Return the (X, Y) coordinate for the center point of the cell that contains the specified text.  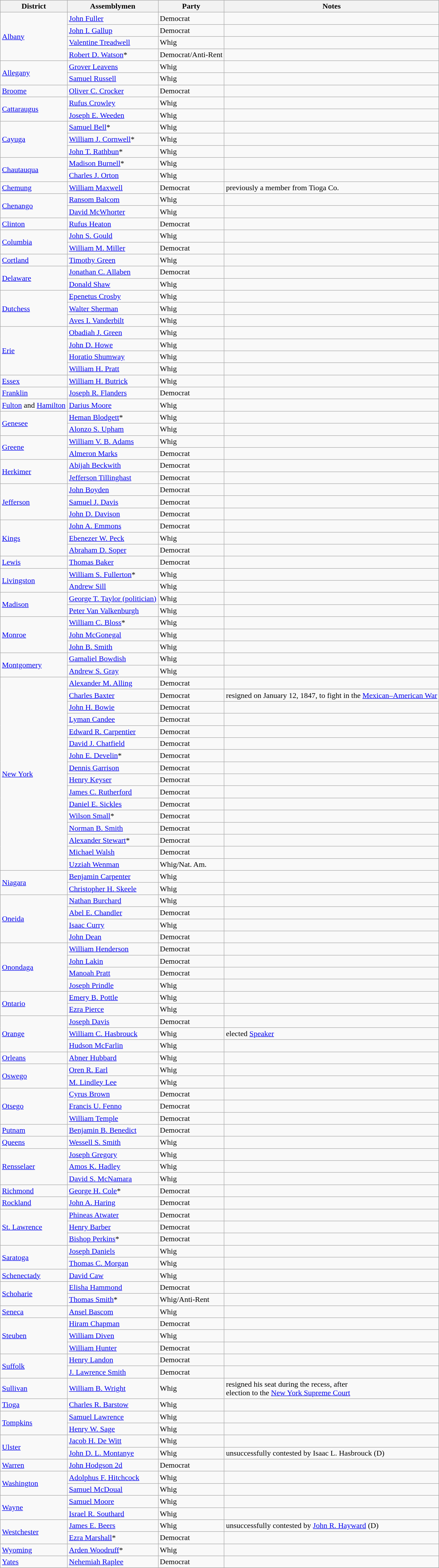
Wayne (34, 1507)
Otsego (34, 1106)
Rensselaer (34, 1167)
William Hunter (113, 1348)
Bishop Perkins* (113, 1239)
Charles J. Orton (113, 176)
Jefferson Tillinghast (113, 478)
Henry Barber (113, 1227)
Chenango (34, 206)
Alonzo S. Upham (113, 429)
Cyrus Brown (113, 1094)
District (34, 6)
Francis U. Fenno (113, 1106)
Thomas Smith* (113, 1299)
Andrew Sill (113, 586)
John Lakin (113, 961)
John D. Howe (113, 345)
David J. Chatfield (113, 744)
Ezra Marshall* (113, 1538)
Cayuga (34, 139)
William Maxwell (113, 188)
unsuccessfully contested by Isaac L. Hasbrouck (D) (331, 1453)
Nathan Burchard (113, 901)
Niagara (34, 882)
Herkimer (34, 472)
Charles R. Barstow (113, 1405)
Ransom Balcom (113, 200)
Joseph Prindle (113, 985)
Lyman Candee (113, 719)
George H. Cole* (113, 1191)
Horatio Shumway (113, 357)
Henry W. Sage (113, 1429)
Abraham D. Soper (113, 550)
Dutchess (34, 308)
Columbia (34, 242)
Assemblymen (113, 6)
Whig/Anti-Rent (191, 1299)
Samuel J. Davis (113, 502)
William Diven (113, 1336)
Grover Leavens (113, 67)
Genesee (34, 423)
resigned his seat during the recess, after election to the New York Supreme Court (331, 1388)
John Dean (113, 937)
Madison (34, 605)
James C. Rutherford (113, 792)
David McWhorter (113, 212)
Amos K. Hadley (113, 1167)
Benjamin B. Benedict (113, 1130)
Orange (34, 1034)
M. Lindley Lee (113, 1082)
John E. Develin* (113, 756)
Ontario (34, 1003)
George T. Taylor (politician) (113, 599)
Dennis Garrison (113, 768)
Chemung (34, 188)
Edward R. Carpentier (113, 731)
John D. L. Montanye (113, 1453)
Oliver C. Crocker (113, 91)
John H. Bowie (113, 707)
Jonathan C. Allaben (113, 272)
Daniel E. Sickles (113, 804)
John Fuller (113, 18)
Peter Van Valkenburgh (113, 611)
Notes (331, 6)
Monroe (34, 635)
Samuel McDoual (113, 1489)
Joseph Daniels (113, 1251)
Uzziah Wenman (113, 864)
David Caw (113, 1275)
Abel E. Chandler (113, 913)
Samuel Russell (113, 79)
Ebenezer W. Peck (113, 538)
Kings (34, 538)
elected Speaker (331, 1034)
Lewis (34, 562)
John T. Rathbun* (113, 151)
William H. Pratt (113, 369)
Timothy Green (113, 260)
Alexander Stewart* (113, 840)
Phineas Atwater (113, 1215)
Oneida (34, 919)
Chautauqua (34, 170)
John McGonegal (113, 635)
Madison Burnell* (113, 164)
David S. McNamara (113, 1179)
John A. Emmons (113, 526)
Hudson McFarlin (113, 1046)
Darius Moore (113, 405)
William Henderson (113, 949)
Fulton and Hamilton (34, 405)
Orleans (34, 1058)
Schoharie (34, 1293)
Clinton (34, 224)
Queens (34, 1142)
Benjamin Carpenter (113, 876)
New York (34, 774)
William H. Butrick (113, 381)
Gamaliel Bowdish (113, 659)
Walter Sherman (113, 308)
Rockland (34, 1203)
Joseph R. Flanders (113, 393)
Onondaga (34, 967)
J. Lawrence Smith (113, 1372)
Donald Shaw (113, 284)
Saratoga (34, 1257)
Samuel Lawrence (113, 1417)
Sullivan (34, 1388)
John S. Gould (113, 236)
Seneca (34, 1312)
John I. Gallup (113, 30)
Rufus Heaton (113, 224)
Henry Keyser (113, 780)
Ansel Bascom (113, 1312)
Allegany (34, 73)
Manoah Pratt (113, 973)
Ulster (34, 1447)
Franklin (34, 393)
Abijah Beckwith (113, 466)
Party (191, 6)
Albany (34, 37)
Erie (34, 351)
Christopher H. Skeele (113, 888)
Montgomery (34, 665)
Henry Landon (113, 1360)
Whig/Nat. Am. (191, 864)
Joseph E. Weeden (113, 115)
Tioga (34, 1405)
Warren (34, 1465)
Oren R. Earl (113, 1070)
John D. Davison (113, 514)
Michael Walsh (113, 852)
Cortland (34, 260)
Rufus Crowley (113, 103)
Samuel Moore (113, 1501)
Yates (34, 1562)
William C. Bloss* (113, 623)
William J. Cornwell* (113, 139)
Schenectady (34, 1275)
Norman B. Smith (113, 828)
John Boyden (113, 490)
William B. Wright (113, 1388)
Richmond (34, 1191)
previously a member from Tioga Co. (331, 188)
Aves I. Vanderbilt (113, 320)
Jefferson (34, 502)
Elisha Hammond (113, 1287)
Andrew S. Gray (113, 671)
Oswego (34, 1076)
Epenetus Crosby (113, 296)
William Temple (113, 1118)
William S. Fullerton* (113, 574)
Wyoming (34, 1550)
Adolphus F. Hitchcock (113, 1477)
Wessell S. Smith (113, 1142)
Westchester (34, 1532)
Washington (34, 1483)
Almeron Marks (113, 453)
William M. Miller (113, 248)
Nehemiah Raplee (113, 1562)
Alexander M. Alling (113, 683)
John Hodgson 2d (113, 1465)
Thomas C. Morgan (113, 1263)
Valentine Treadwell (113, 43)
Joseph Gregory (113, 1155)
Thomas Baker (113, 562)
Essex (34, 381)
John B. Smith (113, 647)
Emery B. Pottle (113, 997)
James E. Beers (113, 1526)
Isaac Curry (113, 925)
Suffolk (34, 1366)
Charles Baxter (113, 695)
Arden Woodruff* (113, 1550)
Obadiah J. Green (113, 332)
Cattaraugus (34, 109)
St. Lawrence (34, 1227)
John A. Haring (113, 1203)
William C. Hasbrouck (113, 1034)
Broome (34, 91)
Delaware (34, 278)
Democrat/Anti-Rent (191, 55)
Livingston (34, 580)
Steuben (34, 1336)
Samuel Bell* (113, 127)
Israel R. Southard (113, 1514)
Wilson Small* (113, 816)
William V. B. Adams (113, 441)
Hiram Chapman (113, 1324)
Joseph Davis (113, 1022)
unsuccessfully contested by John R. Hayward (D) (331, 1526)
Ezra Pierce (113, 1009)
Robert D. Watson* (113, 55)
Abner Hubbard (113, 1058)
Greene (34, 447)
Tompkins (34, 1423)
Heman Blodgett* (113, 417)
Putnam (34, 1130)
Jacob H. De Witt (113, 1441)
resigned on January 12, 1847, to fight in the Mexican–American War (331, 695)
